Provide the (X, Y) coordinate of the cell's center where the given text is located.  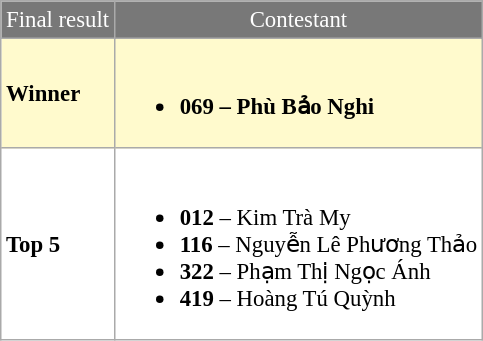
Top 5 (58, 244)
Final result (58, 20)
Winner (58, 93)
069 – Phù Bảo Nghi (298, 93)
012 – Kim Trà My116 – Nguyễn Lê Phương Thảo322 – Phạm Thị Ngọc Ánh419 – Hoàng Tú Quỳnh (298, 244)
Contestant (298, 20)
